Extract the (x, y) coordinate from the center of the cell holding the provided text.  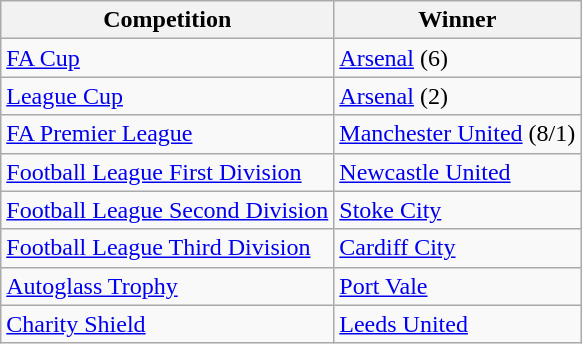
Stoke City (458, 210)
Port Vale (458, 286)
Football League Second Division (168, 210)
Manchester United (8/1) (458, 134)
Newcastle United (458, 172)
Competition (168, 20)
Charity Shield (168, 324)
Winner (458, 20)
Cardiff City (458, 248)
Football League First Division (168, 172)
Arsenal (2) (458, 96)
League Cup (168, 96)
Arsenal (6) (458, 58)
FA Cup (168, 58)
FA Premier League (168, 134)
Leeds United (458, 324)
Football League Third Division (168, 248)
Autoglass Trophy (168, 286)
